For the text-containing cell, return its midpoint in [x, y] coordinate format. 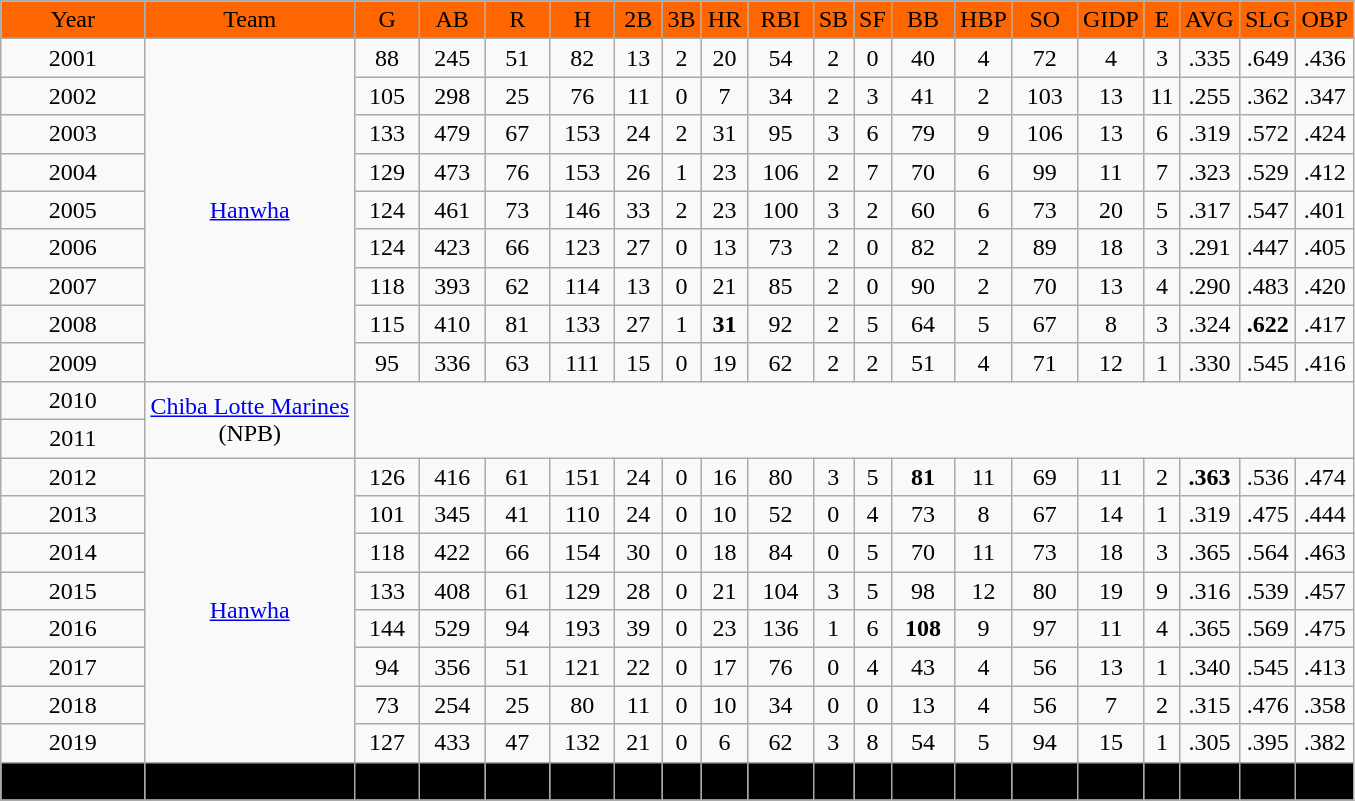
88 [388, 58]
63 [518, 362]
39 [638, 629]
Team [250, 20]
43 [922, 667]
2,161 [582, 781]
144 [388, 629]
2015 [73, 591]
.413 [1325, 667]
98 [922, 591]
.290 [1210, 286]
.305 [1210, 743]
473 [452, 172]
2003 [73, 134]
26 [638, 172]
.447 [1267, 248]
2016 [73, 629]
115 [388, 324]
410 [452, 324]
52 [780, 515]
Chiba Lotte Marines(NPB) [250, 419]
.255 [1210, 96]
85 [780, 286]
.362 [1267, 96]
108 [922, 629]
90 [922, 286]
121 [582, 667]
111 [582, 362]
2006 [73, 248]
309 [724, 781]
245 [452, 58]
345 [452, 515]
AVG [1210, 20]
97 [1044, 629]
6,681 [452, 781]
.424 [1325, 134]
SF [873, 20]
.436 [1325, 58]
.420 [1325, 286]
.483 [1267, 286]
.564 [1267, 553]
.291 [1210, 248]
40 [922, 58]
.547 [1267, 210]
.323 [1210, 172]
2B [638, 20]
298 [452, 96]
64 [922, 324]
101 [388, 515]
.622 [1267, 324]
.476 [1267, 705]
154 [582, 553]
.539 [1267, 591]
16 [724, 477]
60 [922, 210]
99 [1044, 172]
30 [638, 553]
2011 [73, 438]
84 [780, 553]
.363 [1210, 477]
127 [388, 743]
146 [582, 210]
.317 [1210, 210]
2008 [73, 324]
2007 [73, 286]
47 [518, 743]
103 [1044, 96]
.533 [1267, 781]
422 [452, 553]
423 [452, 248]
.569 [1267, 629]
.536 [1267, 477]
136 [780, 629]
22 [638, 667]
.417 [1325, 324]
33 [638, 210]
126 [388, 477]
.382 [1325, 743]
14 [1110, 515]
.474 [1325, 477]
416 [452, 477]
1,329 [780, 781]
.412 [1325, 172]
79 [922, 134]
E [1162, 20]
.316 [1210, 591]
2012 [73, 477]
389 [638, 781]
2009 [73, 362]
89 [1044, 248]
R [518, 20]
2014 [73, 553]
GIDP [1110, 20]
71 [1044, 362]
2019 [73, 743]
1,342 [1044, 781]
100 [780, 210]
254 [452, 705]
193 [582, 629]
HR [724, 20]
123 [582, 248]
.416 [1325, 362]
H [582, 20]
2001 [73, 58]
BB [922, 20]
OBP [1325, 20]
110 [582, 515]
AB [452, 20]
.463 [1325, 553]
2002 [73, 96]
1,010 [518, 781]
1,111 [922, 781]
.358 [1325, 705]
.395 [1267, 743]
2013 [73, 515]
.340 [1210, 667]
Year [73, 20]
.529 [1267, 172]
.347 [1325, 96]
HBP [984, 20]
461 [452, 210]
1,947 [388, 781]
336 [452, 362]
132 [582, 743]
SLG [1267, 20]
.405 [1325, 248]
114 [582, 286]
479 [452, 134]
.335 [1210, 58]
.315 [1210, 705]
SB [833, 20]
.444 [1325, 515]
3B [682, 20]
.572 [1267, 134]
2005 [73, 210]
105 [388, 96]
69 [1044, 477]
2017 [73, 667]
Career totals [73, 781]
408 [452, 591]
529 [452, 629]
G [388, 20]
92 [780, 324]
.401 [1325, 210]
.330 [1210, 362]
356 [452, 667]
151 [582, 477]
433 [452, 743]
220 [1110, 781]
2004 [73, 172]
RBI [780, 20]
.457 [1325, 591]
2010 [73, 400]
393 [452, 286]
SO [1044, 20]
104 [780, 591]
.649 [1267, 58]
2018 [73, 705]
17 [724, 667]
72 [1044, 58]
.431 [1325, 781]
